Output the (X, Y) coordinate of the center of the cell containing the given text.  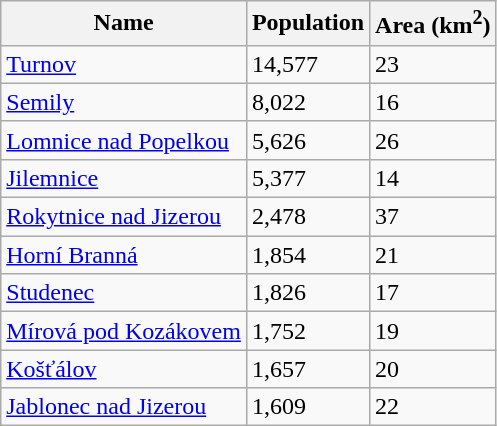
1,826 (308, 293)
Lomnice nad Popelkou (124, 140)
22 (434, 407)
Semily (124, 102)
20 (434, 369)
Mírová pod Kozákovem (124, 331)
Horní Branná (124, 255)
5,377 (308, 178)
21 (434, 255)
Name (124, 24)
Jablonec nad Jizerou (124, 407)
Jilemnice (124, 178)
16 (434, 102)
26 (434, 140)
1,854 (308, 255)
19 (434, 331)
23 (434, 64)
8,022 (308, 102)
Turnov (124, 64)
Košťálov (124, 369)
1,609 (308, 407)
Studenec (124, 293)
14 (434, 178)
14,577 (308, 64)
1,657 (308, 369)
2,478 (308, 217)
Rokytnice nad Jizerou (124, 217)
17 (434, 293)
37 (434, 217)
Population (308, 24)
1,752 (308, 331)
5,626 (308, 140)
Area (km2) (434, 24)
